Provide the [X, Y] coordinate of the cell's center where the given text is located.  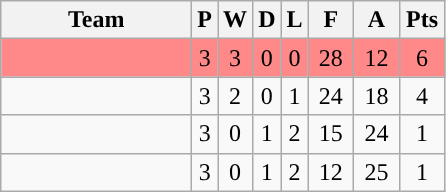
W [236, 20]
Pts [422, 20]
25 [377, 172]
28 [331, 58]
Team [96, 20]
L [294, 20]
18 [377, 96]
F [331, 20]
15 [331, 134]
D [267, 20]
P [205, 20]
6 [422, 58]
4 [422, 96]
A [377, 20]
